Detect which cell encompasses the target text, then output its [X, Y] center coordinate. 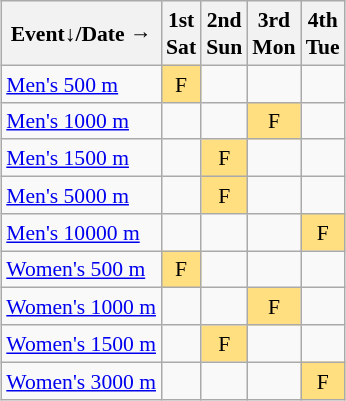
Men's 1000 m [81, 120]
1stSat [181, 33]
Men's 5000 m [81, 194]
3rdMon [274, 33]
Men's 500 m [81, 84]
Men's 1500 m [81, 158]
Women's 1000 m [81, 306]
Event↓/Date → [81, 33]
Men's 10000 m [81, 232]
2ndSun [224, 33]
Women's 3000 m [81, 380]
4thTue [323, 33]
Women's 1500 m [81, 344]
Women's 500 m [81, 268]
